Return the [x, y] coordinate for the center point of the cell that contains the specified text.  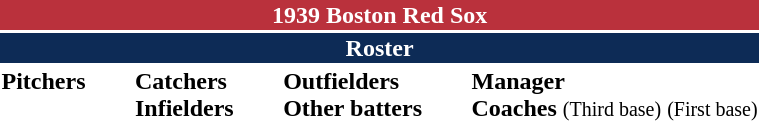
1939 Boston Red Sox [380, 15]
Roster [380, 48]
